From the cell containing the given text, extract its center point as [X, Y] coordinate. 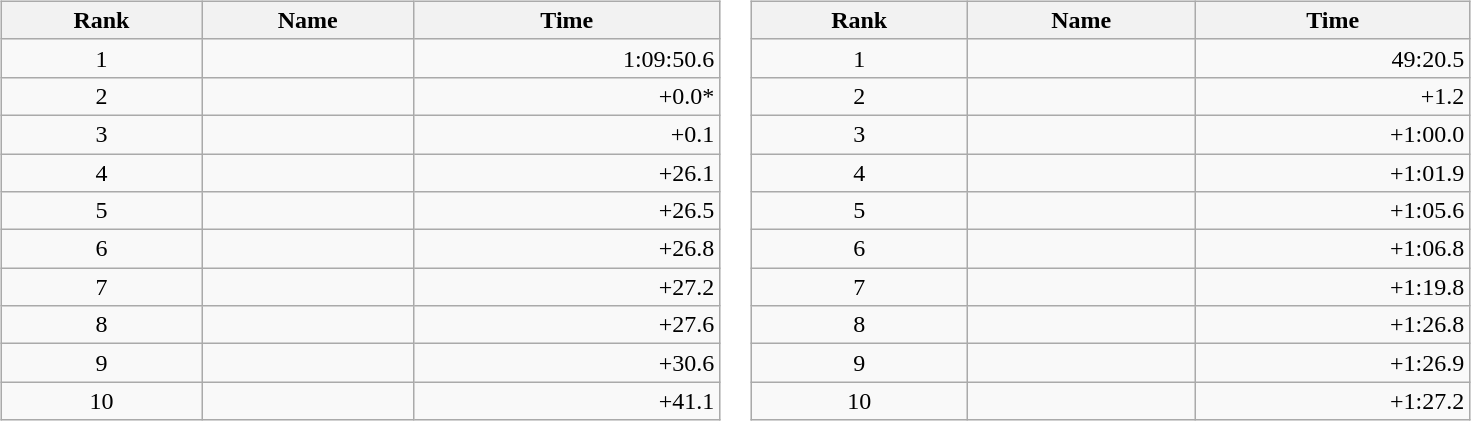
+30.6 [567, 363]
+26.1 [567, 173]
+0.0* [567, 96]
+26.8 [567, 249]
+1:27.2 [1333, 401]
+1:01.9 [1333, 173]
+26.5 [567, 211]
+1.2 [1333, 96]
+41.1 [567, 401]
+1:19.8 [1333, 287]
1:09:50.6 [567, 58]
+27.2 [567, 287]
+0.1 [567, 134]
+1:00.0 [1333, 134]
+27.6 [567, 325]
49:20.5 [1333, 58]
+1:26.9 [1333, 363]
+1:26.8 [1333, 325]
+1:06.8 [1333, 249]
+1:05.6 [1333, 211]
